Return [X, Y] of the center of cell containing provided text 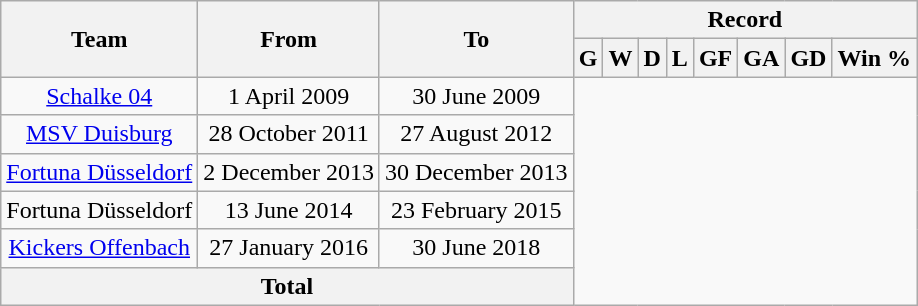
27 August 2012 [476, 134]
23 February 2015 [476, 210]
28 October 2011 [289, 134]
Schalke 04 [100, 96]
Win % [874, 58]
D [652, 58]
From [289, 39]
GD [808, 58]
GF [715, 58]
30 June 2009 [476, 96]
1 April 2009 [289, 96]
Record [744, 20]
Kickers Offenbach [100, 248]
27 January 2016 [289, 248]
Total [287, 286]
Team [100, 39]
MSV Duisburg [100, 134]
30 June 2018 [476, 248]
To [476, 39]
2 December 2013 [289, 172]
30 December 2013 [476, 172]
L [680, 58]
W [620, 58]
G [588, 58]
13 June 2014 [289, 210]
GA [762, 58]
